Detect which cell encompasses the target text, then output its (x, y) center coordinate. 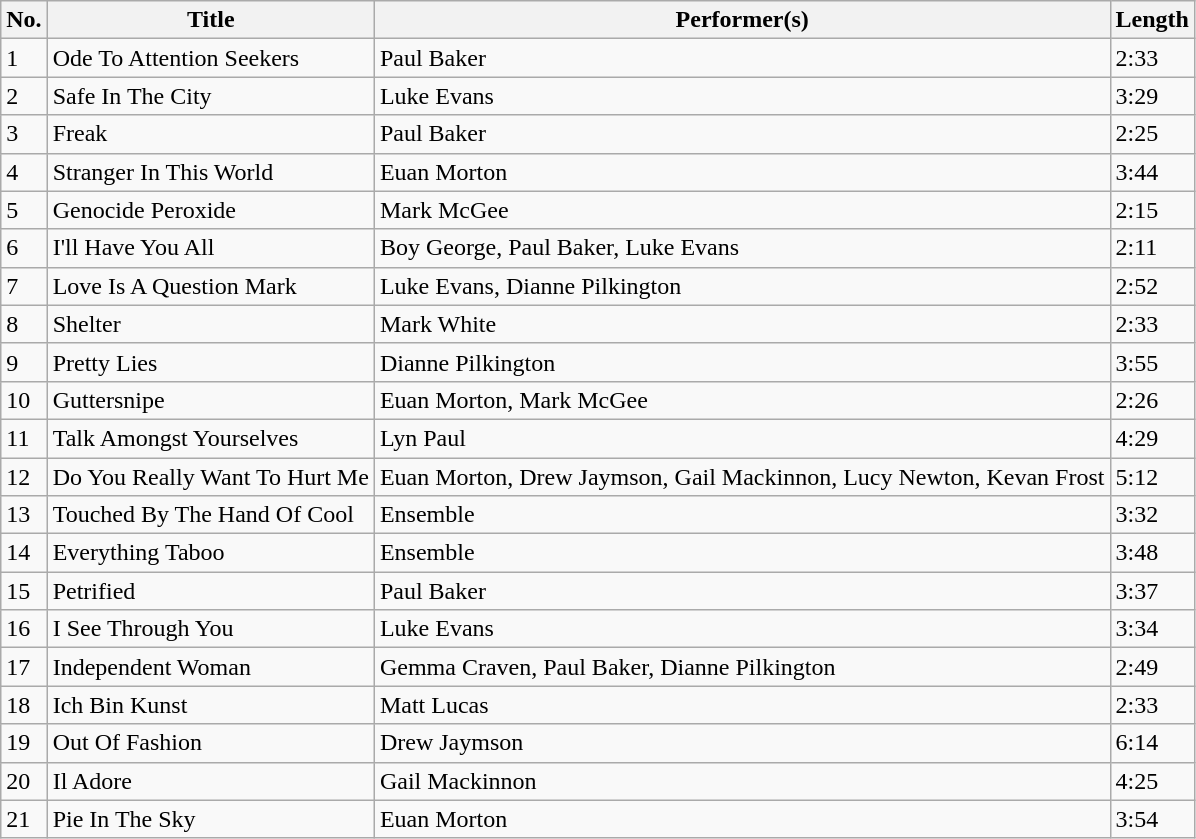
2:25 (1152, 134)
1 (24, 58)
21 (24, 819)
Love Is A Question Mark (210, 286)
8 (24, 324)
3:32 (1152, 515)
Out Of Fashion (210, 743)
5 (24, 210)
No. (24, 20)
Lyn Paul (742, 438)
3:29 (1152, 96)
3 (24, 134)
4 (24, 172)
Talk Amongst Yourselves (210, 438)
Performer(s) (742, 20)
Dianne Pilkington (742, 362)
Mark White (742, 324)
I'll Have You All (210, 248)
4:29 (1152, 438)
Genocide Peroxide (210, 210)
Drew Jaymson (742, 743)
Euan Morton, Mark McGee (742, 400)
19 (24, 743)
15 (24, 591)
I See Through You (210, 629)
Independent Woman (210, 667)
Freak (210, 134)
Matt Lucas (742, 705)
3:48 (1152, 553)
10 (24, 400)
12 (24, 477)
3:44 (1152, 172)
3:34 (1152, 629)
Length (1152, 20)
Shelter (210, 324)
2:52 (1152, 286)
2 (24, 96)
Petrified (210, 591)
Ode To Attention Seekers (210, 58)
Luke Evans, Dianne Pilkington (742, 286)
9 (24, 362)
3:55 (1152, 362)
Pretty Lies (210, 362)
2:26 (1152, 400)
18 (24, 705)
17 (24, 667)
13 (24, 515)
6 (24, 248)
Touched By The Hand Of Cool (210, 515)
Gail Mackinnon (742, 781)
16 (24, 629)
Il Adore (210, 781)
11 (24, 438)
Mark McGee (742, 210)
Boy George, Paul Baker, Luke Evans (742, 248)
Ich Bin Kunst (210, 705)
6:14 (1152, 743)
2:11 (1152, 248)
4:25 (1152, 781)
Pie In The Sky (210, 819)
Everything Taboo (210, 553)
Euan Morton, Drew Jaymson, Gail Mackinnon, Lucy Newton, Kevan Frost (742, 477)
14 (24, 553)
7 (24, 286)
3:54 (1152, 819)
Guttersnipe (210, 400)
3:37 (1152, 591)
2:49 (1152, 667)
Title (210, 20)
Gemma Craven, Paul Baker, Dianne Pilkington (742, 667)
Stranger In This World (210, 172)
Safe In The City (210, 96)
5:12 (1152, 477)
Do You Really Want To Hurt Me (210, 477)
2:15 (1152, 210)
20 (24, 781)
